For the text-containing cell, return its midpoint in [X, Y] coordinate format. 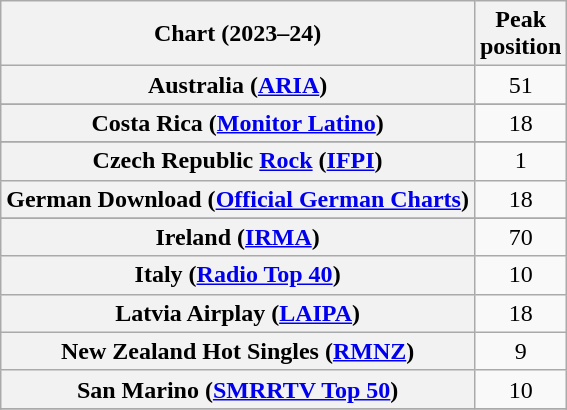
Chart (2023–24) [238, 34]
Ireland (IRMA) [238, 237]
51 [520, 85]
New Zealand Hot Singles (RMNZ) [238, 351]
Peakposition [520, 34]
Czech Republic Rock (IFPI) [238, 161]
70 [520, 237]
1 [520, 161]
Costa Rica (Monitor Latino) [238, 123]
San Marino (SMRRTV Top 50) [238, 389]
Italy (Radio Top 40) [238, 275]
9 [520, 351]
Australia (ARIA) [238, 85]
Latvia Airplay (LAIPA) [238, 313]
German Download (Official German Charts) [238, 199]
